Scan for the cell matching the given text and deliver its (x, y) coordinate at center. 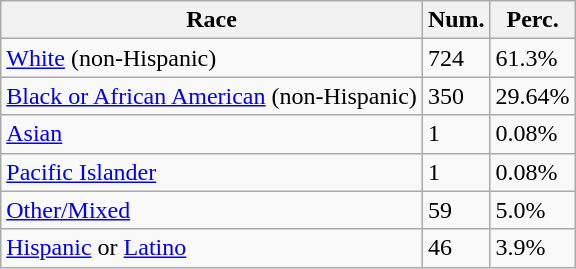
Asian (212, 134)
Perc. (532, 20)
Hispanic or Latino (212, 248)
3.9% (532, 248)
Other/Mixed (212, 210)
Pacific Islander (212, 172)
350 (456, 96)
724 (456, 58)
46 (456, 248)
29.64% (532, 96)
Race (212, 20)
61.3% (532, 58)
Num. (456, 20)
White (non-Hispanic) (212, 58)
59 (456, 210)
5.0% (532, 210)
Black or African American (non-Hispanic) (212, 96)
